Determine the (X, Y) coordinate at the center of the cell enclosing the given text.  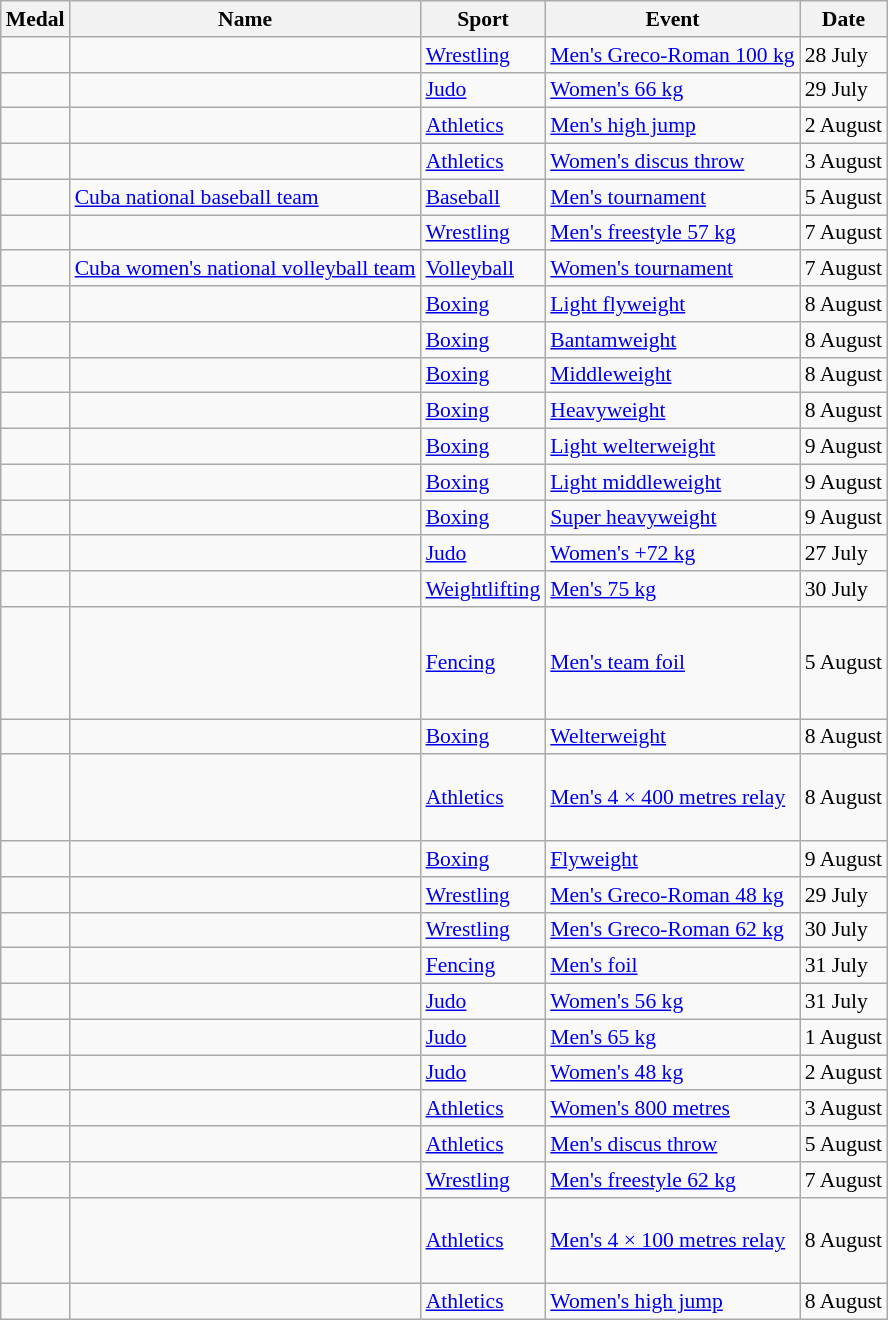
Women's 66 kg (672, 90)
Men's Greco-Roman 62 kg (672, 930)
Men's tournament (672, 197)
Super heavyweight (672, 518)
Middleweight (672, 375)
Men's freestyle 62 kg (672, 1180)
Cuba women's national volleyball team (246, 269)
Women's tournament (672, 269)
Men's foil (672, 966)
Men's 4 × 400 metres relay (672, 798)
Flyweight (672, 859)
Men's 65 kg (672, 1037)
Baseball (484, 197)
Women's discus throw (672, 162)
Men's team foil (672, 663)
Men's discus throw (672, 1144)
Light welterweight (672, 447)
27 July (844, 554)
Cuba national baseball team (246, 197)
Men's 75 kg (672, 589)
Men's Greco-Roman 48 kg (672, 895)
Women's 48 kg (672, 1073)
Bantamweight (672, 340)
Men's freestyle 57 kg (672, 233)
Men's high jump (672, 126)
Men's Greco-Roman 100 kg (672, 55)
Light middleweight (672, 482)
Women's 56 kg (672, 1002)
Date (844, 19)
Women's +72 kg (672, 554)
Women's 800 metres (672, 1109)
Welterweight (672, 737)
Men's 4 × 100 metres relay (672, 1240)
1 August (844, 1037)
Weightlifting (484, 589)
Heavyweight (672, 411)
28 July (844, 55)
Event (672, 19)
Women's high jump (672, 1302)
Medal (36, 19)
Light flyweight (672, 304)
Sport (484, 19)
Volleyball (484, 269)
Name (246, 19)
